Return (X, Y) of the center of cell containing provided text 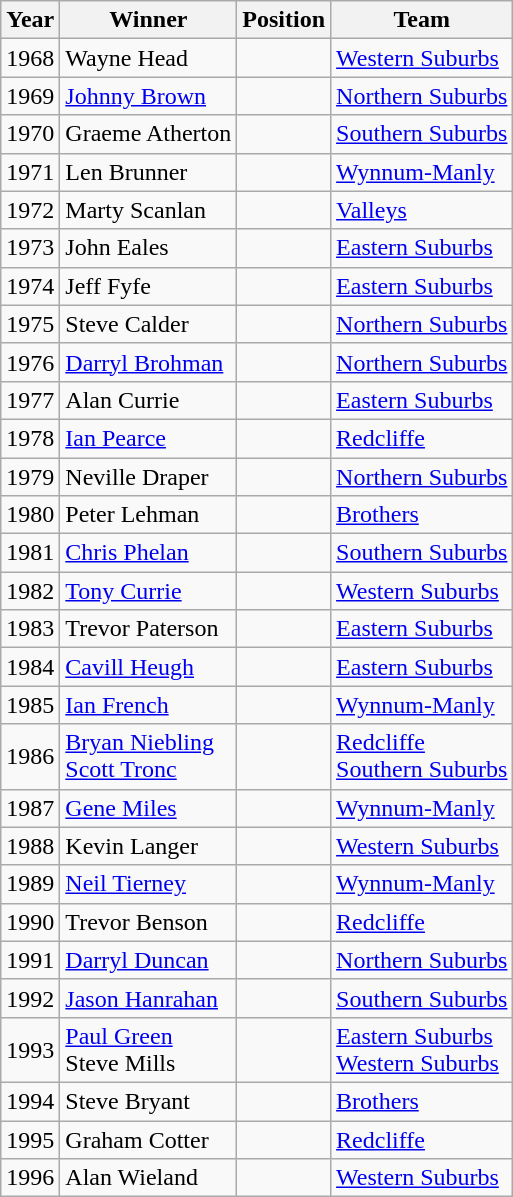
Darryl Duncan (148, 960)
Johnny Brown (148, 96)
1996 (30, 1178)
1984 (30, 667)
1989 (30, 884)
1970 (30, 134)
Neville Draper (148, 477)
1990 (30, 922)
Graeme Atherton (148, 134)
Peter Lehman (148, 515)
Trevor Benson (148, 922)
1994 (30, 1101)
1975 (30, 324)
1968 (30, 58)
Ian Pearce (148, 438)
Tony Currie (148, 591)
1979 (30, 477)
1995 (30, 1139)
Position (284, 20)
Winner (148, 20)
1981 (30, 553)
Len Brunner (148, 172)
Jeff Fyfe (148, 286)
Cavill Heugh (148, 667)
Year (30, 20)
Kevin Langer (148, 846)
Steve Bryant (148, 1101)
1978 (30, 438)
Valleys (422, 210)
John Eales (148, 248)
Bryan NieblingScott Tronc (148, 756)
1987 (30, 808)
Graham Cotter (148, 1139)
Alan Currie (148, 400)
1988 (30, 846)
1982 (30, 591)
1973 (30, 248)
1969 (30, 96)
1993 (30, 1050)
1976 (30, 362)
Darryl Brohman (148, 362)
1971 (30, 172)
Steve Calder (148, 324)
1974 (30, 286)
Jason Hanrahan (148, 998)
1992 (30, 998)
Neil Tierney (148, 884)
Gene Miles (148, 808)
1985 (30, 705)
1986 (30, 756)
1977 (30, 400)
Team (422, 20)
Alan Wieland (148, 1178)
Wayne Head (148, 58)
1991 (30, 960)
Ian French (148, 705)
1972 (30, 210)
Paul GreenSteve Mills (148, 1050)
1980 (30, 515)
Trevor Paterson (148, 629)
Eastern Suburbs Western Suburbs (422, 1050)
Chris Phelan (148, 553)
1983 (30, 629)
Marty Scanlan (148, 210)
Redcliffe Southern Suburbs (422, 756)
